Output the [X, Y] coordinate of the center of the cell containing the given text.  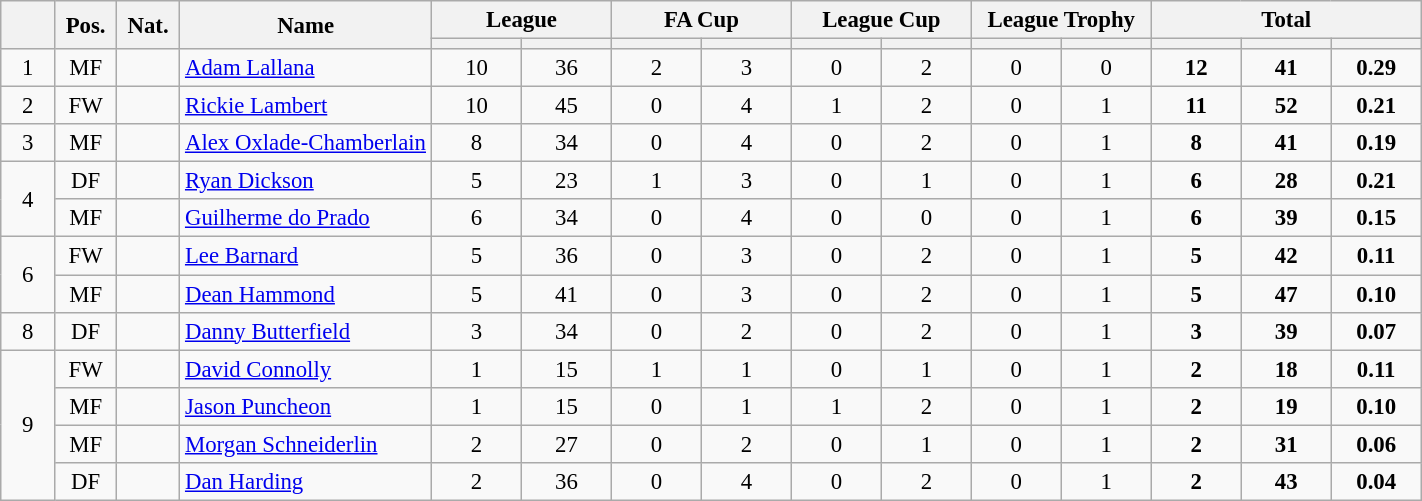
Nat. [148, 25]
David Connolly [306, 369]
Rickie Lambert [306, 106]
Ryan Dickson [306, 181]
9 [28, 425]
43 [1286, 482]
12 [1196, 68]
Morgan Schneiderlin [306, 444]
League Trophy [1061, 20]
Dan Harding [306, 482]
FA Cup [701, 20]
28 [1286, 181]
42 [1286, 256]
Jason Puncheon [306, 406]
0.29 [1376, 68]
League [522, 20]
27 [567, 444]
0.15 [1376, 219]
Lee Barnard [306, 256]
Guilherme do Prado [306, 219]
18 [1286, 369]
Name [306, 25]
Adam Lallana [306, 68]
11 [1196, 106]
Danny Butterfield [306, 331]
Pos. [86, 25]
Dean Hammond [306, 294]
45 [567, 106]
52 [1286, 106]
31 [1286, 444]
0.06 [1376, 444]
Alex Oxlade-Chamberlain [306, 143]
0.04 [1376, 482]
Total [1286, 20]
47 [1286, 294]
League Cup [881, 20]
0.19 [1376, 143]
0.07 [1376, 331]
23 [567, 181]
19 [1286, 406]
